Output the (x, y) coordinate of the center of the cell containing the given text.  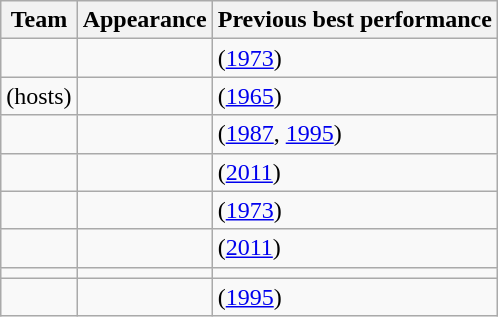
(1965) (354, 96)
Appearance (144, 20)
Team (39, 20)
(hosts) (39, 96)
Previous best performance (354, 20)
(1987, 1995) (354, 134)
(1995) (354, 297)
